Return [X, Y] of the center of cell containing provided text 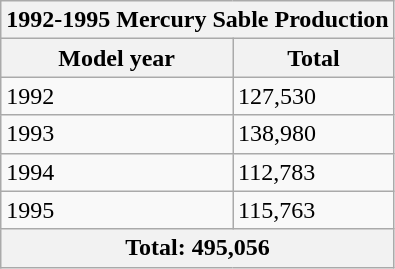
112,783 [314, 172]
1992 [117, 96]
1992-1995 Mercury Sable Production [198, 20]
1993 [117, 134]
1995 [117, 210]
Model year [117, 58]
Total: 495,056 [198, 248]
115,763 [314, 210]
Total [314, 58]
1994 [117, 172]
127,530 [314, 96]
138,980 [314, 134]
